From the cell containing the given text, extract its center point as (X, Y) coordinate. 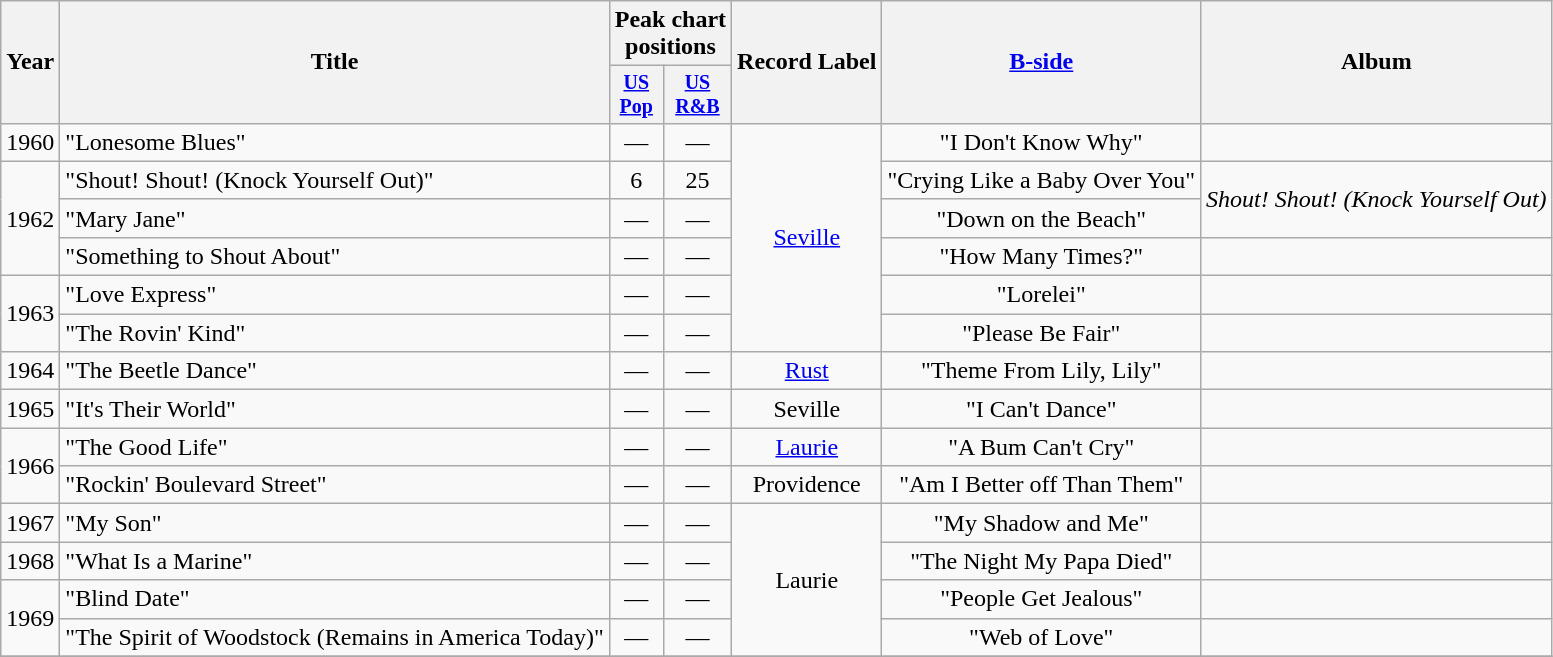
"Web of Love" (1042, 637)
6 (636, 180)
Shout! Shout! (Knock Yourself Out) (1376, 199)
"The Night My Papa Died" (1042, 561)
25 (697, 180)
Rust (807, 371)
USR&B (697, 94)
"The Rovin' Kind" (334, 333)
1964 (30, 371)
1966 (30, 466)
"Shout! Shout! (Knock Yourself Out)" (334, 180)
Album (1376, 62)
"How Many Times?" (1042, 256)
1965 (30, 409)
"Please Be Fair" (1042, 333)
1962 (30, 218)
Year (30, 62)
"Something to Shout About" (334, 256)
Record Label (807, 62)
1969 (30, 618)
"Down on the Beach" (1042, 218)
1968 (30, 561)
Peak chartpositions (670, 34)
"Theme From Lily, Lily" (1042, 371)
"My Shadow and Me" (1042, 523)
"It's Their World" (334, 409)
"A Bum Can't Cry" (1042, 447)
"I Don't Know Why" (1042, 142)
"The Good Life" (334, 447)
"What Is a Marine" (334, 561)
"Mary Jane" (334, 218)
"My Son" (334, 523)
"The Spirit of Woodstock (Remains in America Today)" (334, 637)
1963 (30, 314)
"Am I Better off Than Them" (1042, 485)
"I Can't Dance" (1042, 409)
"Lorelei" (1042, 295)
1960 (30, 142)
Providence (807, 485)
"Rockin' Boulevard Street" (334, 485)
1967 (30, 523)
"Love Express" (334, 295)
"The Beetle Dance" (334, 371)
"Blind Date" (334, 599)
Title (334, 62)
B-side (1042, 62)
"Lonesome Blues" (334, 142)
USPop (636, 94)
"People Get Jealous" (1042, 599)
"Crying Like a Baby Over You" (1042, 180)
